Capture the cell that displays the provided text and extract its [x, y] central coordinate. 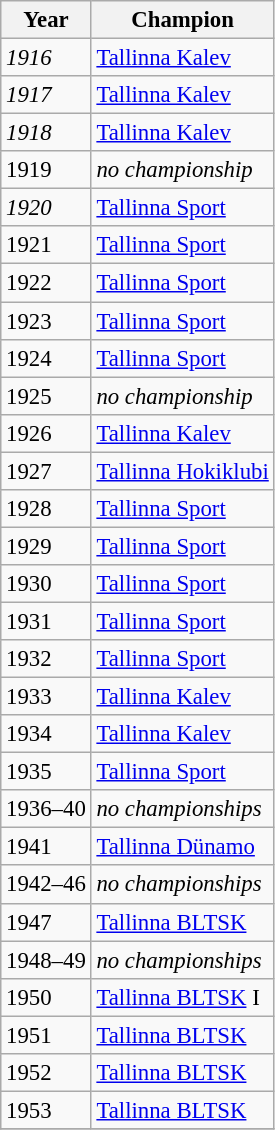
1918 [46, 133]
Tallinna Dünamo [182, 847]
1941 [46, 847]
1920 [46, 208]
Champion [182, 20]
1935 [46, 772]
1936–40 [46, 809]
1916 [46, 58]
Tallinna Hokiklubi [182, 471]
1925 [46, 396]
1926 [46, 433]
1942–46 [46, 885]
1947 [46, 922]
1922 [46, 283]
Year [46, 20]
1948–49 [46, 960]
1933 [46, 697]
1929 [46, 546]
1923 [46, 321]
1952 [46, 1073]
Tallinna BLTSK I [182, 997]
1921 [46, 245]
1953 [46, 1110]
1934 [46, 734]
1951 [46, 1035]
1932 [46, 659]
1931 [46, 621]
1928 [46, 509]
1930 [46, 584]
1917 [46, 95]
1950 [46, 997]
1927 [46, 471]
1919 [46, 170]
1924 [46, 358]
